Return the [X, Y] coordinate for the center point of the cell that contains the specified text.  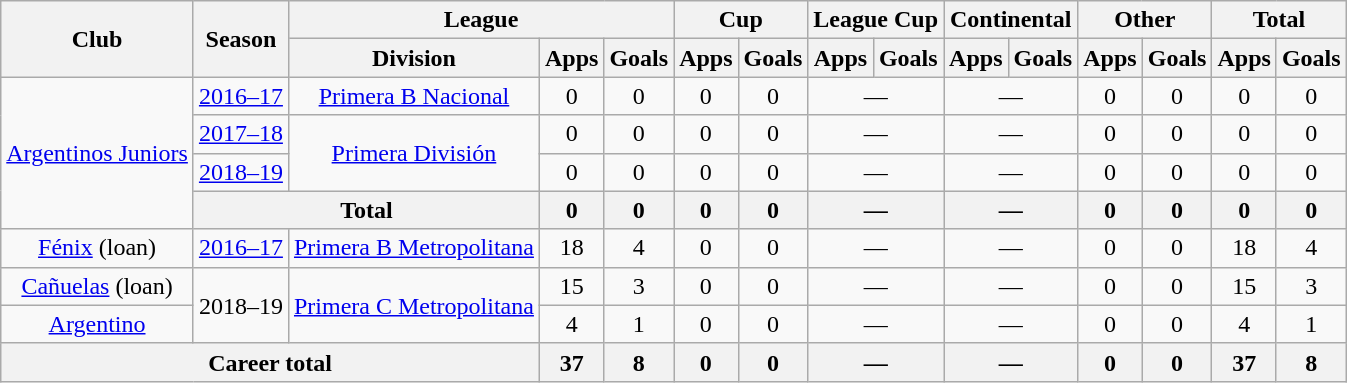
2017–18 [240, 134]
Primera C Metropolitana [414, 305]
Club [98, 39]
Continental [1011, 20]
Other [1145, 20]
Division [414, 58]
Primera B Nacional [414, 96]
Cañuelas (loan) [98, 286]
Primera B Metropolitana [414, 248]
Season [240, 39]
League [480, 20]
Argentinos Juniors [98, 153]
Argentino [98, 324]
Career total [270, 362]
Cup [741, 20]
Primera División [414, 153]
League Cup [876, 20]
Fénix (loan) [98, 248]
